For the text-containing cell, return its midpoint in (X, Y) coordinate format. 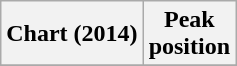
Chart (2014) (72, 34)
Peakposition (189, 34)
